Capture the cell that displays the provided text and extract its (X, Y) central coordinate. 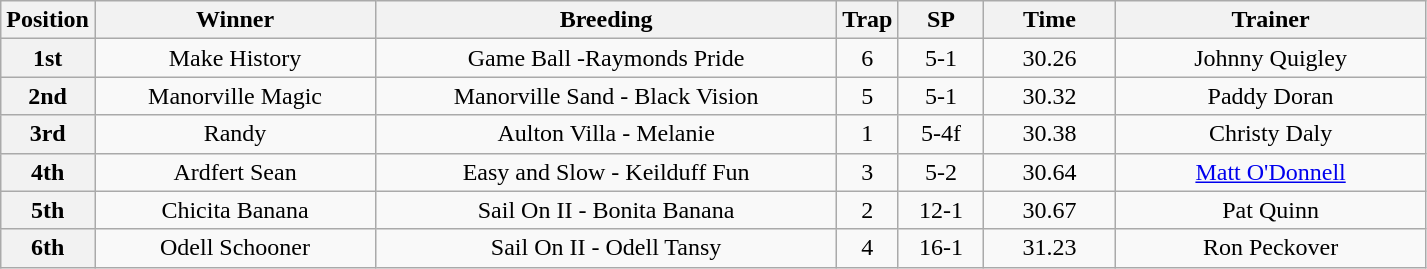
Manorville Magic (234, 96)
30.26 (1050, 58)
5th (48, 210)
Ardfert Sean (234, 172)
6th (48, 248)
Trainer (1270, 20)
1st (48, 58)
Winner (234, 20)
Sail On II - Odell Tansy (606, 248)
Paddy Doran (1270, 96)
Easy and Slow - Keilduff Fun (606, 172)
5-4f (941, 134)
12-1 (941, 210)
30.67 (1050, 210)
Breeding (606, 20)
5-2 (941, 172)
Chicita Banana (234, 210)
30.38 (1050, 134)
Time (1050, 20)
Game Ball -Raymonds Pride (606, 58)
Odell Schooner (234, 248)
Sail On II - Bonita Banana (606, 210)
30.64 (1050, 172)
16-1 (941, 248)
3 (868, 172)
Aulton Villa - Melanie (606, 134)
Johnny Quigley (1270, 58)
6 (868, 58)
4 (868, 248)
Make History (234, 58)
Christy Daly (1270, 134)
4th (48, 172)
Matt O'Donnell (1270, 172)
2 (868, 210)
Trap (868, 20)
Randy (234, 134)
1 (868, 134)
Ron Peckover (1270, 248)
30.32 (1050, 96)
2nd (48, 96)
Manorville Sand - Black Vision (606, 96)
5 (868, 96)
3rd (48, 134)
Pat Quinn (1270, 210)
Position (48, 20)
SP (941, 20)
31.23 (1050, 248)
